Locate the cell with the specified text and output its [x, y] center coordinate. 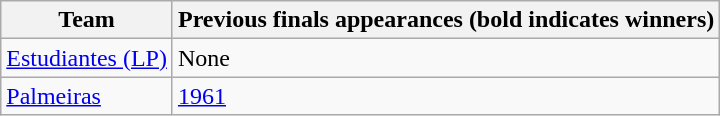
Team [87, 20]
None [446, 58]
1961 [446, 96]
Previous finals appearances (bold indicates winners) [446, 20]
Palmeiras [87, 96]
Estudiantes (LP) [87, 58]
